Scan for the cell matching the given text and deliver its (X, Y) coordinate at center. 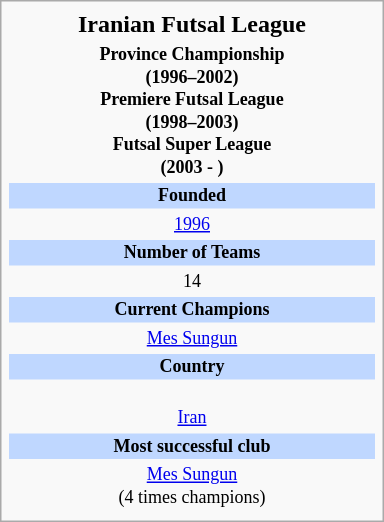
Country (192, 367)
Founded (192, 196)
Mes Sungun(4 times champions) (192, 486)
Most successful club (192, 447)
Number of Teams (192, 253)
14 (192, 282)
Province Championship (1996–2002) Premiere Futsal League (1998–2003) Futsal Super League (2003 - ) (192, 111)
1996 (192, 225)
Current Champions (192, 310)
Mes Sungun (192, 339)
Iranian Futsal League (192, 24)
Iran (192, 407)
